Provide the [x, y] coordinate of the cell's center where the given text is located.  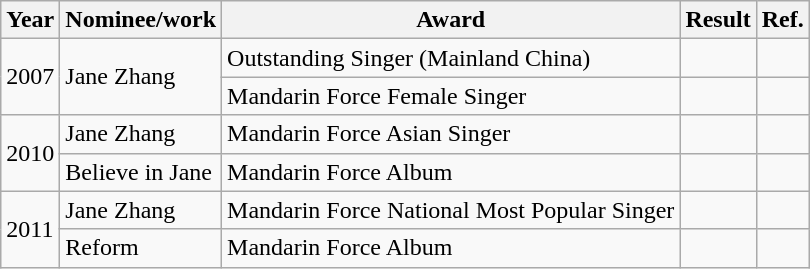
Believe in Jane [141, 172]
Mandarin Force National Most Popular Singer [451, 210]
Year [30, 20]
2007 [30, 77]
2011 [30, 229]
Ref. [782, 20]
Mandarin Force Asian Singer [451, 134]
Reform [141, 248]
Outstanding Singer (Mainland China) [451, 58]
Nominee/work [141, 20]
Result [718, 20]
Award [451, 20]
Mandarin Force Female Singer [451, 96]
2010 [30, 153]
